Output the [x, y] coordinate of the center of the cell containing the given text.  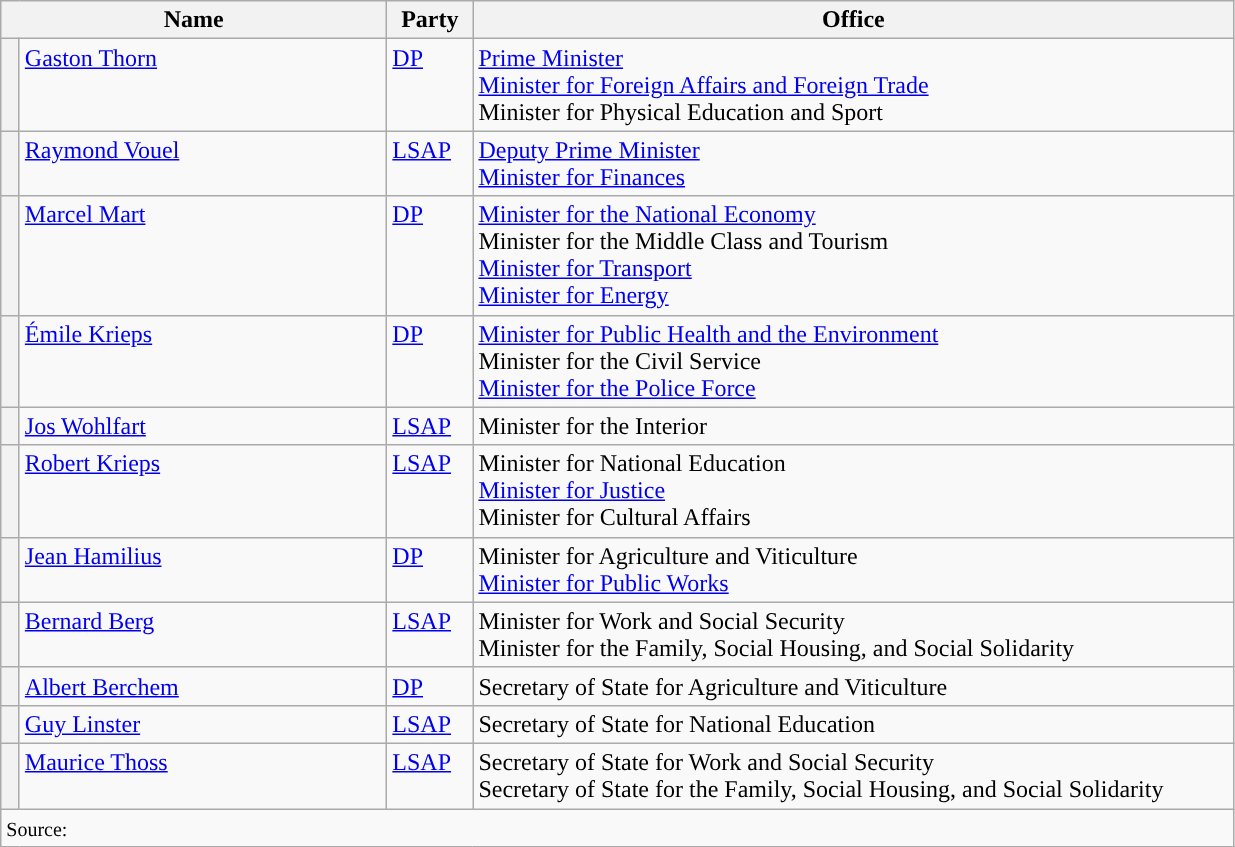
Robert Krieps [203, 491]
Maurice Thoss [203, 776]
Name [194, 20]
Party [430, 20]
Minister for Public Health and the Environment Minister for the Civil Service Minister for the Police Force [854, 361]
Secretary of State for National Education [854, 724]
Source: [618, 827]
Raymond Vouel [203, 164]
Prime Minister Minister for Foreign Affairs and Foreign Trade Minister for Physical Education and Sport [854, 85]
Minister for the Interior [854, 426]
Minister for the National Economy Minister for the Middle Class and Tourism Minister for Transport Minister for Energy [854, 256]
Deputy Prime Minister Minister for Finances [854, 164]
Office [854, 20]
Jos Wohlfart [203, 426]
Secretary of State for Work and Social Security Secretary of State for the Family, Social Housing, and Social Solidarity [854, 776]
Émile Krieps [203, 361]
Gaston Thorn [203, 85]
Guy Linster [203, 724]
Secretary of State for Agriculture and Viticulture [854, 686]
Jean Hamilius [203, 570]
Minister for Agriculture and Viticulture Minister for Public Works [854, 570]
Bernard Berg [203, 634]
Marcel Mart [203, 256]
Minister for National Education Minister for Justice Minister for Cultural Affairs [854, 491]
Albert Berchem [203, 686]
Minister for Work and Social Security Minister for the Family, Social Housing, and Social Solidarity [854, 634]
